Detect which cell encompasses the target text, then output its (X, Y) center coordinate. 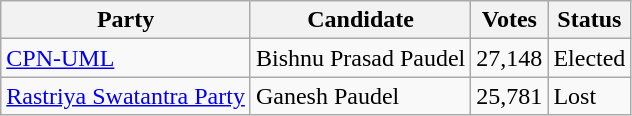
Lost (590, 96)
Party (126, 20)
CPN-UML (126, 58)
Ganesh Paudel (360, 96)
Status (590, 20)
Candidate (360, 20)
Votes (510, 20)
25,781 (510, 96)
27,148 (510, 58)
Rastriya Swatantra Party (126, 96)
Bishnu Prasad Paudel (360, 58)
Elected (590, 58)
